Find where the given text appears and provide that cell's center as (X, Y) coordinate. 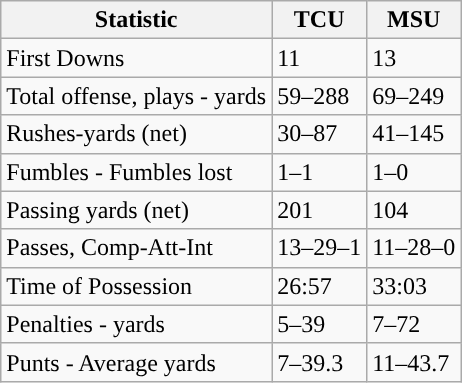
TCU (320, 20)
11–43.7 (414, 362)
Rushes-yards (net) (136, 134)
Total offense, plays - yards (136, 96)
Passing yards (net) (136, 210)
33:03 (414, 286)
13–29–1 (320, 248)
MSU (414, 20)
1–0 (414, 172)
Passes, Comp-Att-Int (136, 248)
Punts - Average yards (136, 362)
7–72 (414, 324)
69–249 (414, 96)
Penalties - yards (136, 324)
Time of Possession (136, 286)
7–39.3 (320, 362)
201 (320, 210)
First Downs (136, 58)
11–28–0 (414, 248)
Statistic (136, 20)
59–288 (320, 96)
13 (414, 58)
Fumbles - Fumbles lost (136, 172)
5–39 (320, 324)
26:57 (320, 286)
11 (320, 58)
1–1 (320, 172)
104 (414, 210)
41–145 (414, 134)
30–87 (320, 134)
